Detect which cell encompasses the target text, then output its [x, y] center coordinate. 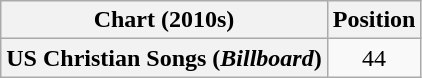
US Christian Songs (Billboard) [164, 58]
Position [374, 20]
Chart (2010s) [164, 20]
44 [374, 58]
